Find where the given text appears and provide that cell's center as (x, y) coordinate. 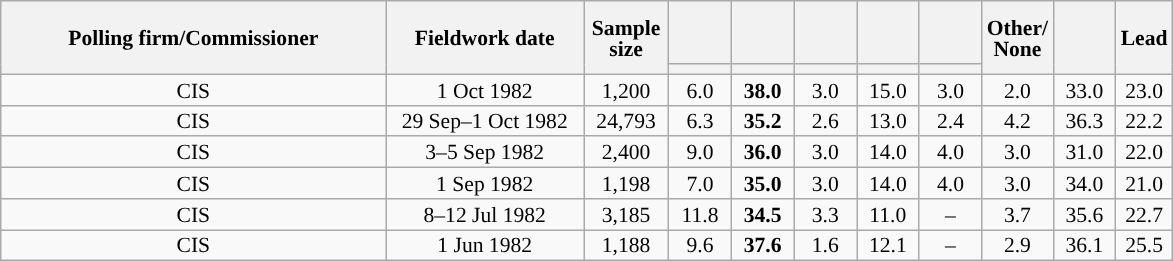
6.3 (700, 120)
11.8 (700, 214)
Lead (1144, 38)
2.9 (1018, 246)
37.6 (762, 246)
3.3 (826, 214)
34.5 (762, 214)
6.0 (700, 90)
29 Sep–1 Oct 1982 (485, 120)
34.0 (1084, 184)
24,793 (626, 120)
8–12 Jul 1982 (485, 214)
2.4 (950, 120)
9.0 (700, 152)
3–5 Sep 1982 (485, 152)
1 Jun 1982 (485, 246)
36.1 (1084, 246)
Fieldwork date (485, 38)
12.1 (888, 246)
35.0 (762, 184)
38.0 (762, 90)
23.0 (1144, 90)
1 Sep 1982 (485, 184)
22.0 (1144, 152)
Polling firm/Commissioner (194, 38)
3.7 (1018, 214)
2,400 (626, 152)
21.0 (1144, 184)
35.6 (1084, 214)
1 Oct 1982 (485, 90)
22.7 (1144, 214)
11.0 (888, 214)
1,188 (626, 246)
22.2 (1144, 120)
15.0 (888, 90)
25.5 (1144, 246)
2.0 (1018, 90)
Other/None (1018, 38)
33.0 (1084, 90)
36.0 (762, 152)
4.2 (1018, 120)
1,198 (626, 184)
7.0 (700, 184)
1.6 (826, 246)
31.0 (1084, 152)
13.0 (888, 120)
9.6 (700, 246)
1,200 (626, 90)
2.6 (826, 120)
3,185 (626, 214)
36.3 (1084, 120)
Sample size (626, 38)
35.2 (762, 120)
